Search for the cell housing the specified text and yield its (x, y) center coordinate. 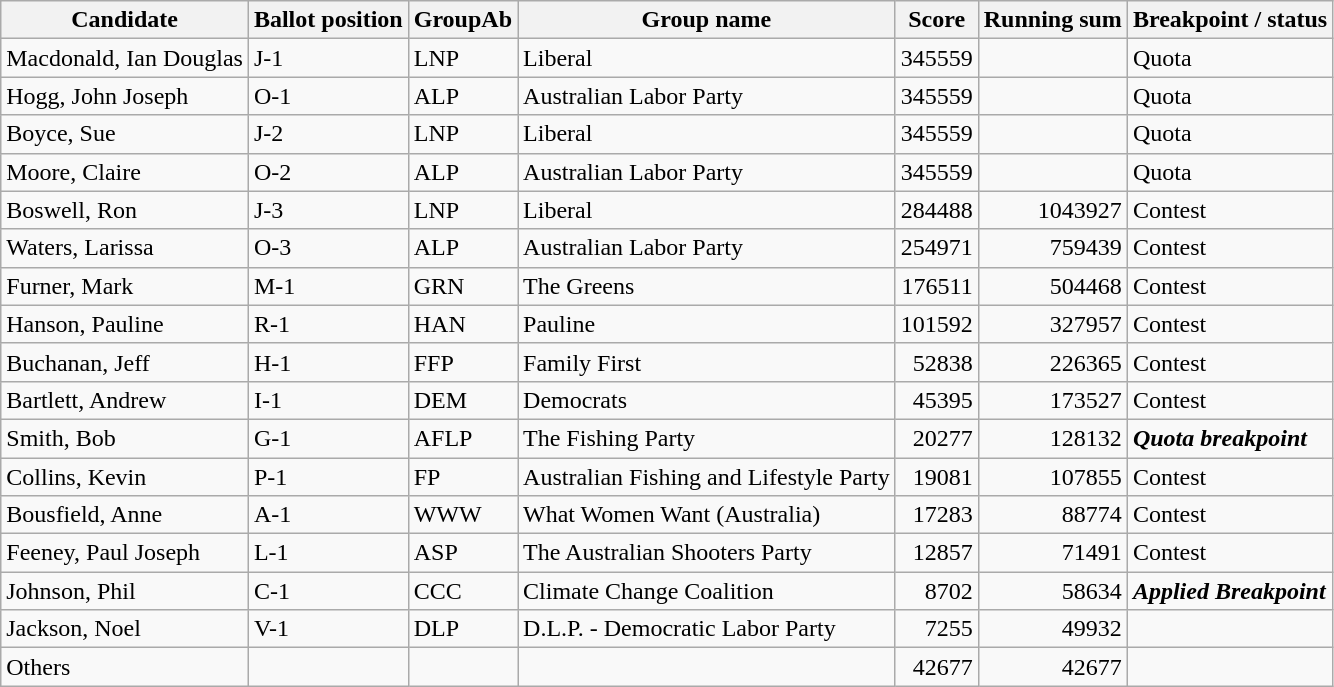
Group name (707, 20)
Democrats (707, 400)
88774 (1052, 515)
Bousfield, Anne (125, 515)
Breakpoint / status (1230, 20)
45395 (936, 400)
J-2 (328, 134)
Waters, Larissa (125, 248)
Jackson, Noel (125, 629)
Climate Change Coalition (707, 591)
FP (462, 477)
The Fishing Party (707, 438)
The Greens (707, 286)
49932 (1052, 629)
Hogg, John Joseph (125, 96)
20277 (936, 438)
O-1 (328, 96)
759439 (1052, 248)
Score (936, 20)
Candidate (125, 20)
1043927 (1052, 210)
Australian Fishing and Lifestyle Party (707, 477)
58634 (1052, 591)
8702 (936, 591)
G-1 (328, 438)
71491 (1052, 553)
C-1 (328, 591)
Furner, Mark (125, 286)
Feeney, Paul Joseph (125, 553)
What Women Want (Australia) (707, 515)
Pauline (707, 324)
HAN (462, 324)
WWW (462, 515)
Collins, Kevin (125, 477)
I-1 (328, 400)
17283 (936, 515)
226365 (1052, 362)
The Australian Shooters Party (707, 553)
CCC (462, 591)
R-1 (328, 324)
7255 (936, 629)
284488 (936, 210)
O-2 (328, 172)
504468 (1052, 286)
327957 (1052, 324)
Family First (707, 362)
D.L.P. - Democratic Labor Party (707, 629)
Boyce, Sue (125, 134)
GroupAb (462, 20)
P-1 (328, 477)
101592 (936, 324)
DLP (462, 629)
Macdonald, Ian Douglas (125, 58)
176511 (936, 286)
Running sum (1052, 20)
Buchanan, Jeff (125, 362)
Quota breakpoint (1230, 438)
128132 (1052, 438)
DEM (462, 400)
Johnson, Phil (125, 591)
52838 (936, 362)
ASP (462, 553)
AFLP (462, 438)
H-1 (328, 362)
O-3 (328, 248)
Applied Breakpoint (1230, 591)
Boswell, Ron (125, 210)
A-1 (328, 515)
L-1 (328, 553)
Ballot position (328, 20)
Smith, Bob (125, 438)
19081 (936, 477)
173527 (1052, 400)
GRN (462, 286)
M-1 (328, 286)
V-1 (328, 629)
Others (125, 667)
Hanson, Pauline (125, 324)
J-1 (328, 58)
254971 (936, 248)
J-3 (328, 210)
Bartlett, Andrew (125, 400)
Moore, Claire (125, 172)
107855 (1052, 477)
12857 (936, 553)
FFP (462, 362)
